For the text-containing cell, return its midpoint in [x, y] coordinate format. 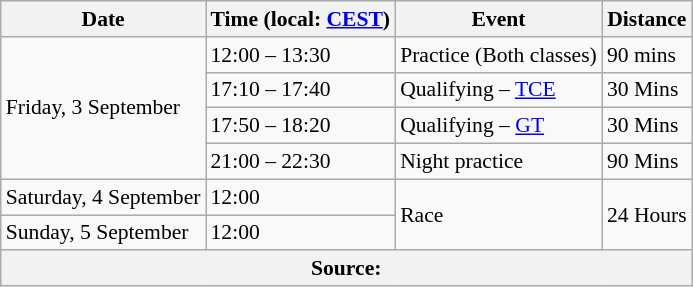
90 Mins [647, 162]
Event [498, 19]
17:50 – 18:20 [301, 126]
Distance [647, 19]
21:00 – 22:30 [301, 162]
90 mins [647, 55]
Friday, 3 September [104, 108]
Qualifying – GT [498, 126]
17:10 – 17:40 [301, 90]
Night practice [498, 162]
Qualifying – TCE [498, 90]
Time (local: CEST) [301, 19]
Source: [346, 269]
Sunday, 5 September [104, 233]
12:00 – 13:30 [301, 55]
Practice (Both classes) [498, 55]
Race [498, 214]
Saturday, 4 September [104, 197]
Date [104, 19]
24 Hours [647, 214]
